Extract the (X, Y) coordinate from the center of the cell holding the provided text.  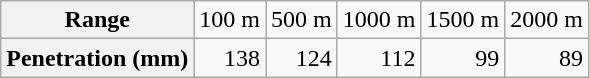
89 (547, 58)
112 (379, 58)
138 (230, 58)
Penetration (mm) (98, 58)
Range (98, 20)
500 m (302, 20)
99 (463, 58)
1500 m (463, 20)
100 m (230, 20)
2000 m (547, 20)
124 (302, 58)
1000 m (379, 20)
